Determine the (X, Y) coordinate at the center of the cell enclosing the given text.  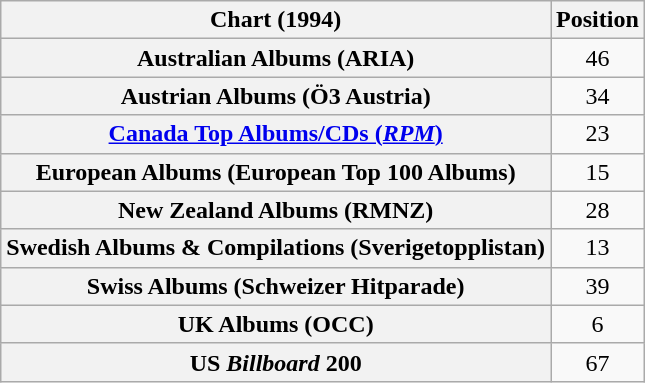
34 (598, 96)
Swedish Albums & Compilations (Sverigetopplistan) (276, 248)
67 (598, 362)
European Albums (European Top 100 Albums) (276, 172)
23 (598, 134)
46 (598, 58)
13 (598, 248)
Chart (1994) (276, 20)
Austrian Albums (Ö3 Austria) (276, 96)
Position (598, 20)
Canada Top Albums/CDs (RPM) (276, 134)
UK Albums (OCC) (276, 324)
39 (598, 286)
28 (598, 210)
New Zealand Albums (RMNZ) (276, 210)
15 (598, 172)
Swiss Albums (Schweizer Hitparade) (276, 286)
6 (598, 324)
Australian Albums (ARIA) (276, 58)
US Billboard 200 (276, 362)
